Find where the given text appears and provide that cell's center as (x, y) coordinate. 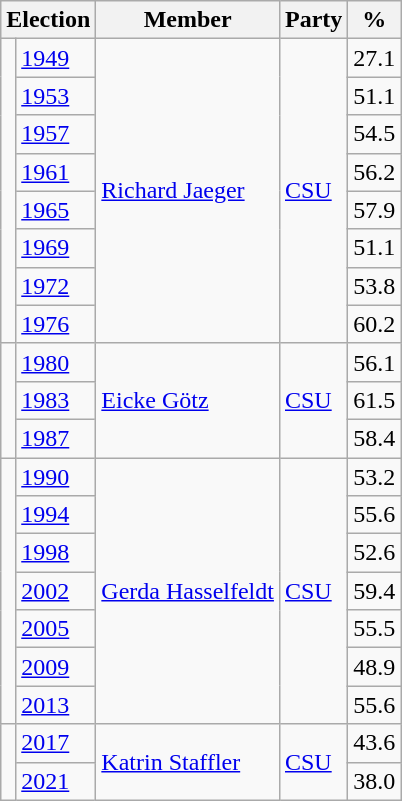
1957 (56, 134)
27.1 (374, 58)
2021 (56, 781)
Katrin Staffler (188, 762)
1976 (56, 324)
Eicke Götz (188, 400)
55.5 (374, 629)
53.2 (374, 477)
48.9 (374, 667)
2013 (56, 705)
58.4 (374, 438)
Party (313, 20)
59.4 (374, 591)
1949 (56, 58)
2005 (56, 629)
1994 (56, 515)
% (374, 20)
2009 (56, 667)
1990 (56, 477)
61.5 (374, 400)
1998 (56, 553)
53.8 (374, 286)
38.0 (374, 781)
1987 (56, 438)
1953 (56, 96)
1965 (56, 210)
2017 (56, 743)
1969 (56, 248)
56.2 (374, 172)
1972 (56, 286)
1961 (56, 172)
57.9 (374, 210)
56.1 (374, 362)
52.6 (374, 553)
Gerda Hasselfeldt (188, 591)
Member (188, 20)
60.2 (374, 324)
43.6 (374, 743)
Richard Jaeger (188, 191)
54.5 (374, 134)
2002 (56, 591)
Election (48, 20)
1980 (56, 362)
1983 (56, 400)
